Capture the cell that displays the provided text and extract its [x, y] central coordinate. 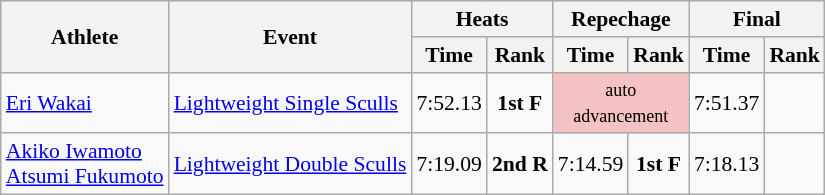
Event [290, 36]
7:18.13 [726, 164]
7:52.13 [448, 102]
Repechage [621, 19]
Akiko IwamotoAtsumi Fukumoto [85, 164]
Heats [482, 19]
2nd R [520, 164]
7:51.37 [726, 102]
Athlete [85, 36]
7:14.59 [590, 164]
Final [757, 19]
Lightweight Single Sculls [290, 102]
7:19.09 [448, 164]
autoadvancement [621, 102]
Lightweight Double Sculls [290, 164]
Eri Wakai [85, 102]
